From the cell containing the given text, extract its center point as [x, y] coordinate. 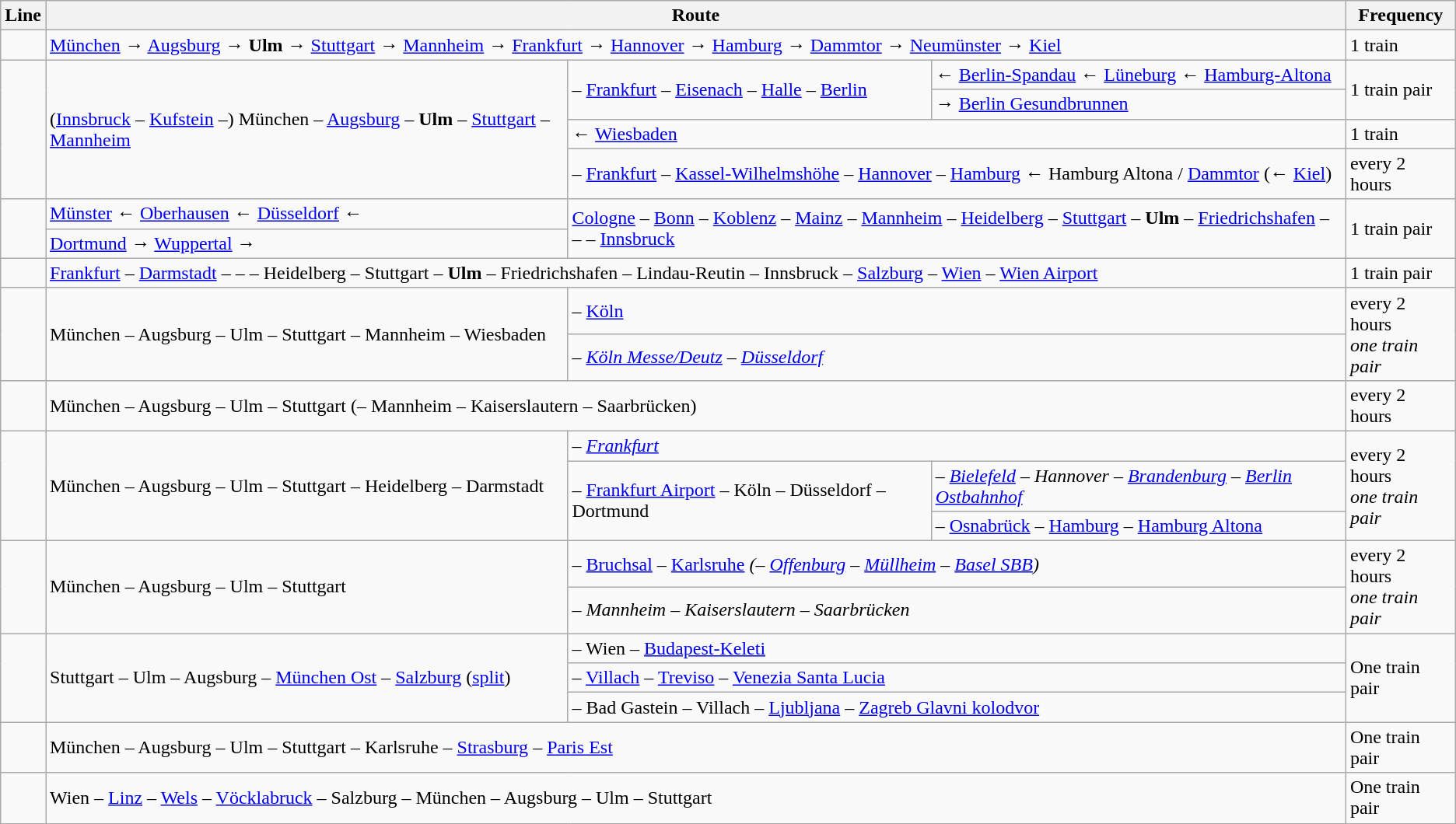
München – Augsburg – Ulm – Stuttgart – Mannheim – Wiesbaden [306, 334]
– Bielefeld – Hannover – Brandenburg – Berlin Ostbahnhof [1139, 485]
Frankfurt – Darmstadt – – – Heidelberg – Stuttgart – Ulm – Friedrichshafen – Lindau-Reutin – Innsbruck – Salzburg – Wien – Wien Airport [695, 273]
Frequency [1400, 16]
München – Augsburg – Ulm – Stuttgart – Karlsruhe – Strasburg – Paris Est [695, 748]
← Berlin-Spandau ← Lüneburg ← Hamburg-Altona [1139, 75]
Dortmund → Wuppertal → [306, 243]
– Bruchsal – Karlsruhe (– Offenburg – Müllheim – Basel SBB) [957, 564]
Stuttgart – Ulm – Augsburg – München Ost – Salzburg (split) [306, 678]
→ Berlin Gesundbrunnen [1139, 104]
– Bad Gastein – Villach – Ljubljana – Zagreb Glavni kolodvor [957, 707]
München – Augsburg – Ulm – Stuttgart (– Mannheim – Kaiserslautern – Saarbrücken) [695, 406]
← Wiesbaden [957, 134]
– Wien – Budapest-Keleti [957, 648]
München – Augsburg – Ulm – Stuttgart [306, 588]
Cologne – Bonn – Koblenz – Mainz – Mannheim – Heidelberg – Stuttgart – Ulm – Friedrichshafen – – – Innsbruck [957, 229]
– Köln [957, 311]
– Frankfurt Airport – Köln – Düsseldorf – Dortmund [750, 501]
– Frankfurt [957, 445]
München → Augsburg → Ulm → Stuttgart → Mannheim → Frankfurt → Hannover → Hamburg → Dammtor → Neumünster → Kiel [695, 45]
– Köln Messe/Deutz – Düsseldorf [957, 358]
– Villach – Treviso – Venezia Santa Lucia [957, 678]
– Mannheim – Kaiserslautern – Saarbrücken [957, 610]
Münster ← Oberhausen ← Düsseldorf ← [306, 214]
– Osnabrück – Hamburg – Hamburg Altona [1139, 526]
– Frankfurt – Kassel-Wilhelmshöhe – Hannover – Hamburg ← Hamburg Altona / Dammtor (← Kiel) [957, 174]
Wien – Linz – Wels – Vöcklabruck – Salzburg – München – Augsburg – Ulm – Stuttgart [695, 798]
Route [695, 16]
– Frankfurt – Eisenach – Halle – Berlin [750, 89]
Line [23, 16]
(Innsbruck – Kufstein –) München – Augsburg – Ulm – Stuttgart – Mannheim [306, 129]
München – Augsburg – Ulm – Stuttgart – Heidelberg – Darmstadt [306, 485]
